Return the [X, Y] coordinate for the center point of the cell that contains the specified text.  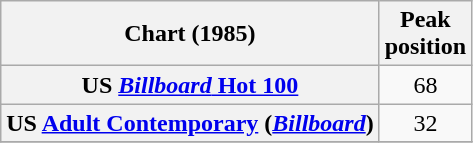
US Billboard Hot 100 [190, 85]
68 [425, 85]
32 [425, 123]
Chart (1985) [190, 34]
US Adult Contemporary (Billboard) [190, 123]
Peakposition [425, 34]
